Return the (x, y) coordinate for the center point of the cell that contains the specified text.  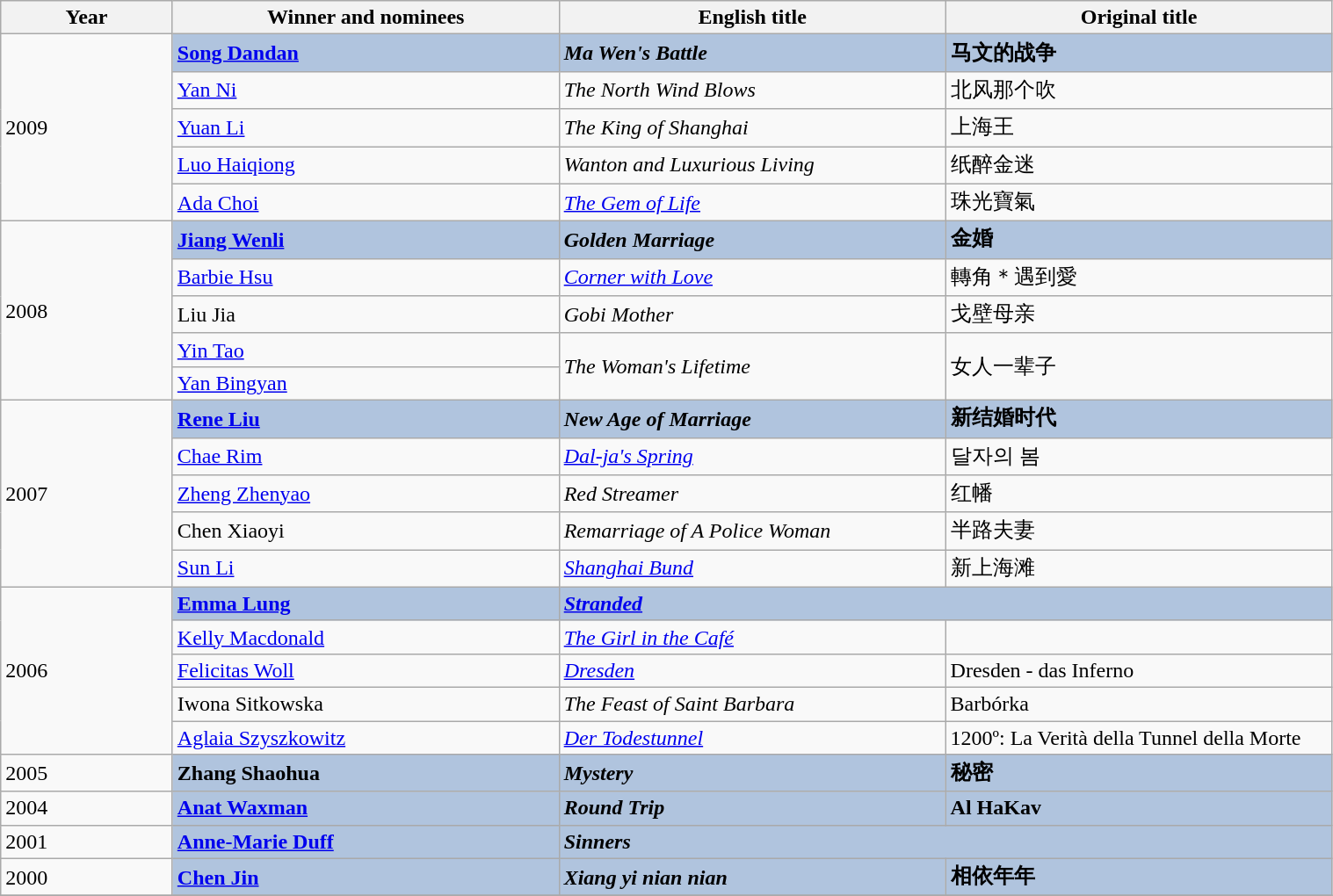
The Girl in the Café (752, 637)
Winner and nominees (366, 18)
2006 (87, 670)
Luo Haiqiong (366, 165)
English title (752, 18)
上海王 (1139, 128)
Kelly Macdonald (366, 637)
北风那个吹 (1139, 90)
Emma Lung (366, 603)
Sinners (945, 842)
Dresden - das Inferno (1139, 670)
马文的战争 (1139, 53)
Anat Waxman (366, 808)
新结婚时代 (1139, 418)
Original title (1139, 18)
Remarriage of A Police Woman (752, 531)
Yuan Li (366, 128)
Corner with Love (752, 278)
半路夫妻 (1139, 531)
2005 (87, 773)
纸醉金迷 (1139, 165)
Xiang yi nian nian (752, 877)
Mystery (752, 773)
Chae Rim (366, 457)
The Feast of Saint Barbara (752, 704)
Golden Marriage (752, 241)
Shanghai Bund (752, 569)
New Age of Marriage (752, 418)
The Gem of Life (752, 202)
2000 (87, 877)
相依年年 (1139, 877)
Stranded (945, 603)
2009 (87, 128)
Wanton and Luxurious Living (752, 165)
Yan Ni (366, 90)
Der Todestunnel (752, 737)
女人一辈子 (1139, 366)
2001 (87, 842)
Gobi Mother (752, 314)
轉角＊遇到愛 (1139, 278)
Ada Choi (366, 202)
2004 (87, 808)
Dresden (752, 670)
1200º: La Verità della Tunnel della Morte (1139, 737)
Al HaKav (1139, 808)
珠光寶氣 (1139, 202)
新上海滩 (1139, 569)
Anne-Marie Duff (366, 842)
달자의 봄 (1139, 457)
Rene Liu (366, 418)
Jiang Wenli (366, 241)
Aglaia Szyszkowitz (366, 737)
The King of Shanghai (752, 128)
Dal-ja's Spring (752, 457)
Ma Wen's Battle (752, 53)
2007 (87, 494)
金婚 (1139, 241)
秘密 (1139, 773)
The Woman's Lifetime (752, 366)
Felicitas Woll (366, 670)
Chen Jin (366, 877)
Zheng Zhenyao (366, 494)
Zhang Shaohua (366, 773)
The North Wind Blows (752, 90)
Song Dandan (366, 53)
Chen Xiaoyi (366, 531)
Iwona Sitkowska (366, 704)
Yan Bingyan (366, 383)
红幡 (1139, 494)
Yin Tao (366, 350)
Barbie Hsu (366, 278)
Sun Li (366, 569)
Barbórka (1139, 704)
Red Streamer (752, 494)
Year (87, 18)
Liu Jia (366, 314)
戈壁母亲 (1139, 314)
Round Trip (752, 808)
2008 (87, 311)
